Determine the [x, y] coordinate at the center of the cell enclosing the given text.  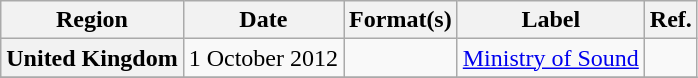
Date [263, 20]
Label [550, 20]
Ministry of Sound [550, 58]
Ref. [670, 20]
1 October 2012 [263, 58]
Region [92, 20]
United Kingdom [92, 58]
Format(s) [401, 20]
